Locate the cell with the specified text and output its (x, y) center coordinate. 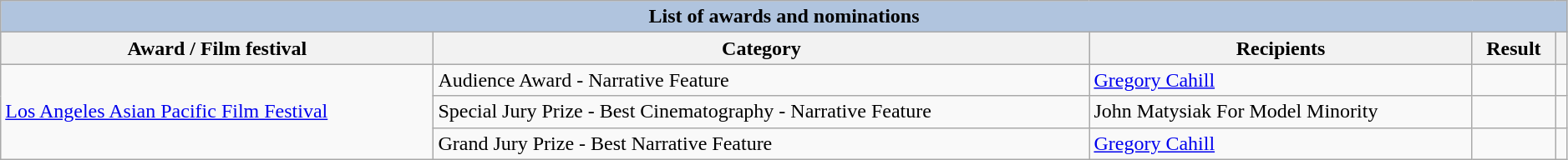
Award / Film festival (217, 48)
Recipients (1281, 48)
Los Angeles Asian Pacific Film Festival (217, 112)
Special Jury Prize - Best Cinematography - Narrative Feature (762, 112)
List of awards and nominations (784, 17)
Grand Jury Prize - Best Narrative Feature (762, 143)
Audience Award - Narrative Feature (762, 80)
John Matysiak For Model Minority (1281, 112)
Category (762, 48)
Result (1514, 48)
